Identify which cell holds the provided text, then report its [X, Y] central coordinate. 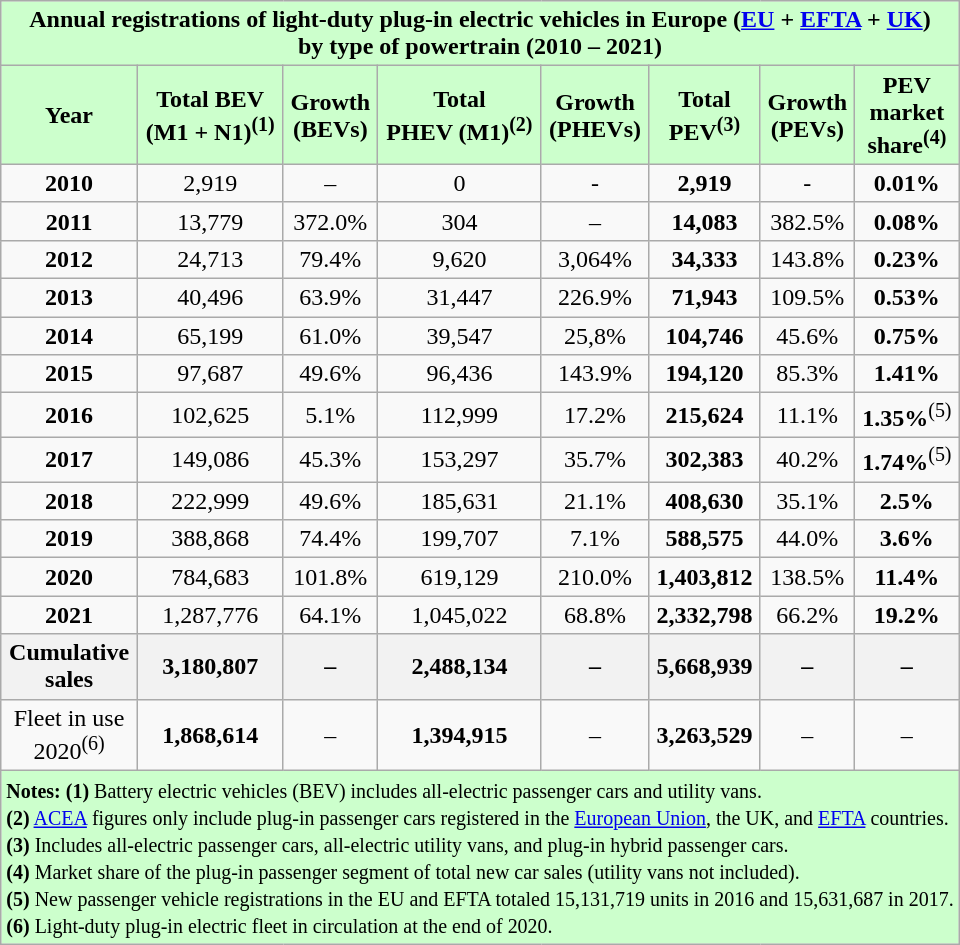
2012 [69, 259]
40,496 [210, 298]
2018 [69, 501]
2017 [69, 460]
71,943 [705, 298]
25,8% [594, 336]
1,868,614 [210, 735]
0.08% [908, 221]
2015 [69, 374]
0.01% [908, 183]
304 [460, 221]
34,333 [705, 259]
1,287,776 [210, 615]
3.6% [908, 539]
2013 [69, 298]
3,180,807 [210, 666]
5,668,939 [705, 666]
Total PHEV (M1)(2) [460, 116]
2,488,134 [460, 666]
222,999 [210, 501]
2020 [69, 577]
210.0% [594, 577]
3,263,529 [705, 735]
2016 [69, 416]
35.7% [594, 460]
31,447 [460, 298]
Cumulativesales [69, 666]
Fleet in use2020(6) [69, 735]
153,297 [460, 460]
40.2% [807, 460]
215,624 [705, 416]
1,394,915 [460, 735]
96,436 [460, 374]
17.2% [594, 416]
112,999 [460, 416]
2014 [69, 336]
39,547 [460, 336]
2,332,798 [705, 615]
143.8% [807, 259]
13,779 [210, 221]
138.5% [807, 577]
11.4% [908, 577]
Annual registrations of light-duty plug-in electric vehicles in Europe (EU + EFTA + UK)by type of powertrain (2010 – 2021) [480, 34]
2011 [69, 221]
61.0% [330, 336]
Growth(BEVs) [330, 116]
619,129 [460, 577]
64.1% [330, 615]
1,403,812 [705, 577]
0.53% [908, 298]
0.75% [908, 336]
1.35%(5) [908, 416]
143.9% [594, 374]
149,086 [210, 460]
0 [460, 183]
185,631 [460, 501]
104,746 [705, 336]
102,625 [210, 416]
2019 [69, 539]
588,575 [705, 539]
21.1% [594, 501]
14,083 [705, 221]
66.2% [807, 615]
2010 [69, 183]
45.3% [330, 460]
5.1% [330, 416]
85.3% [807, 374]
PEVmarket share(4) [908, 116]
109.5% [807, 298]
0.23% [908, 259]
3,064% [594, 259]
35.1% [807, 501]
1.41% [908, 374]
45.6% [807, 336]
226.9% [594, 298]
9,620 [460, 259]
74.4% [330, 539]
65,199 [210, 336]
24,713 [210, 259]
Total BEV(M1 + N1)(1) [210, 116]
302,383 [705, 460]
Growth(PHEVs) [594, 116]
Year [69, 116]
79.4% [330, 259]
11.1% [807, 416]
1,045,022 [460, 615]
2.5% [908, 501]
382.5% [807, 221]
19.2% [908, 615]
1.74%(5) [908, 460]
194,120 [705, 374]
Growth(PEVs) [807, 116]
63.9% [330, 298]
44.0% [807, 539]
388,868 [210, 539]
Total PEV(3) [705, 116]
7.1% [594, 539]
101.8% [330, 577]
408,630 [705, 501]
199,707 [460, 539]
97,687 [210, 374]
68.8% [594, 615]
372.0% [330, 221]
2021 [69, 615]
784,683 [210, 577]
